Find where the given text appears and provide that cell's center as (x, y) coordinate. 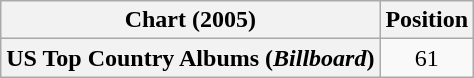
61 (427, 58)
Chart (2005) (190, 20)
US Top Country Albums (Billboard) (190, 58)
Position (427, 20)
